Detect which cell encompasses the target text, then output its [x, y] center coordinate. 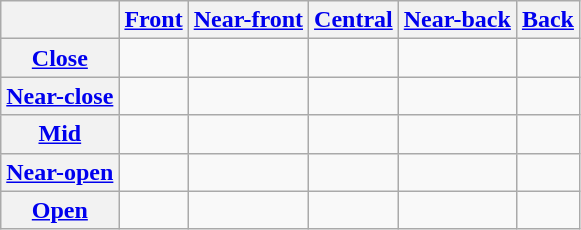
Central [354, 20]
Open [60, 210]
Near-back [457, 20]
Mid [60, 134]
Front [154, 20]
Near-open [60, 172]
Near-front [248, 20]
Close [60, 58]
Near-close [60, 96]
Back [548, 20]
